Determine the [X, Y] coordinate at the center of the cell enclosing the given text.  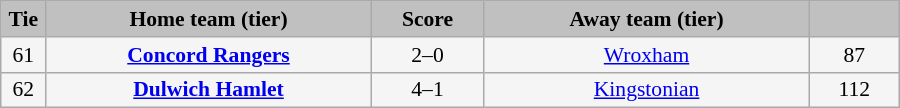
Wroxham [647, 55]
62 [24, 90]
112 [854, 90]
Kingstonian [647, 90]
61 [24, 55]
Away team (tier) [647, 19]
Home team (tier) [209, 19]
Score [427, 19]
Concord Rangers [209, 55]
87 [854, 55]
Dulwich Hamlet [209, 90]
4–1 [427, 90]
Tie [24, 19]
2–0 [427, 55]
